Search for the cell housing the specified text and yield its [x, y] center coordinate. 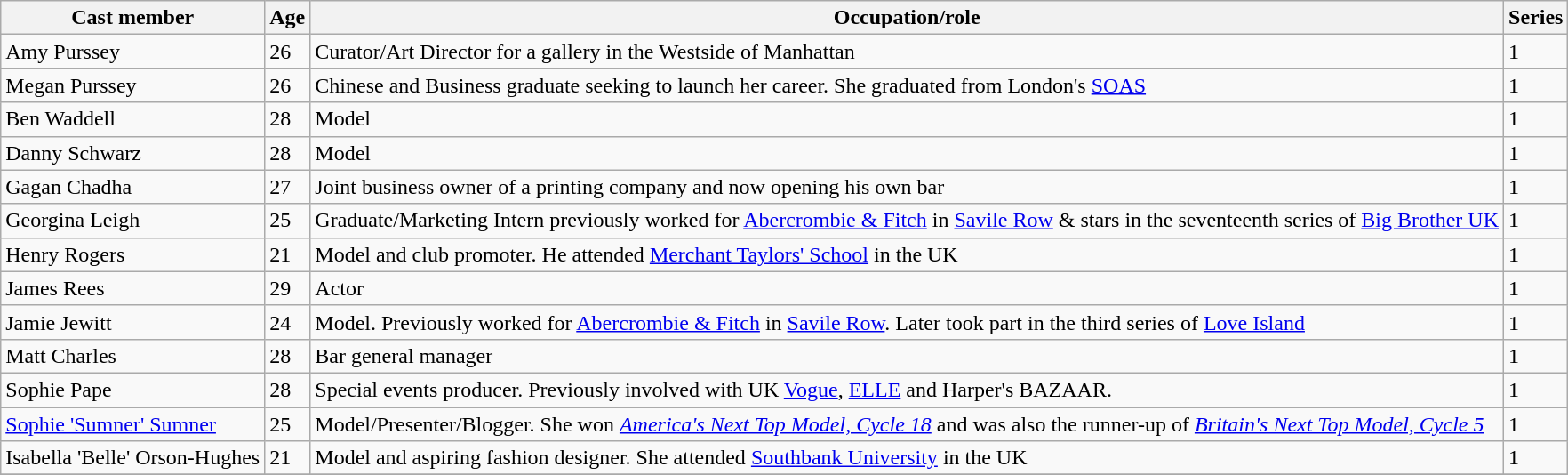
Model. Previously worked for Abercrombie & Fitch in Savile Row. Later took part in the third series of Love Island [907, 322]
Jamie Jewitt [133, 322]
Isabella 'Belle' Orson-Hughes [133, 458]
Sophie 'Sumner' Sumner [133, 424]
Joint business owner of a printing company and now opening his own bar [907, 187]
Gagan Chadha [133, 187]
Model and club promoter. He attended Merchant Taylors' School in the UK [907, 254]
Age [288, 18]
Sophie Pape [133, 390]
24 [288, 322]
Bar general manager [907, 356]
Actor [907, 288]
Chinese and Business graduate seeking to launch her career. She graduated from London's SOAS [907, 85]
Georgina Leigh [133, 221]
Cast member [133, 18]
Curator/Art Director for a gallery in the Westside of Manhattan [907, 52]
Special events producer. Previously involved with UK Vogue, ELLE and Harper's BAZAAR. [907, 390]
Model/Presenter/Blogger. She won America's Next Top Model, Cycle 18 and was also the runner-up of Britain's Next Top Model, Cycle 5 [907, 424]
Danny Schwarz [133, 153]
Ben Waddell [133, 119]
Model and aspiring fashion designer. She attended Southbank University in the UK [907, 458]
James Rees [133, 288]
Amy Purssey [133, 52]
Henry Rogers [133, 254]
Megan Purssey [133, 85]
29 [288, 288]
Occupation/role [907, 18]
27 [288, 187]
Graduate/Marketing Intern previously worked for Abercrombie & Fitch in Savile Row & stars in the seventeenth series of Big Brother UK [907, 221]
Series [1536, 18]
Matt Charles [133, 356]
